Return (X, Y) of the center of cell containing provided text 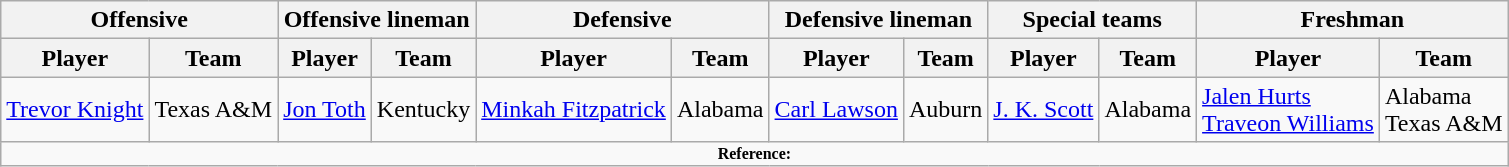
Offensive (140, 20)
Jalen HurtsTraveon Williams (1288, 110)
Carl Lawson (836, 110)
AlabamaTexas A&M (1444, 110)
Texas A&M (214, 110)
Trevor Knight (75, 110)
Minkah Fitzpatrick (574, 110)
Kentucky (423, 110)
Jon Toth (325, 110)
Defensive (622, 20)
Defensive lineman (878, 20)
Reference: (754, 154)
Freshman (1352, 20)
Offensive lineman (377, 20)
J. K. Scott (1044, 110)
Special teams (1092, 20)
Auburn (945, 110)
